Scan for the cell matching the given text and deliver its [x, y] coordinate at center. 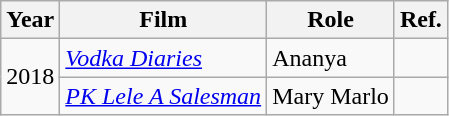
Ananya [331, 58]
Role [331, 20]
2018 [30, 77]
PK Lele A Salesman [164, 96]
Vodka Diaries [164, 58]
Ref. [420, 20]
Mary Marlo [331, 96]
Year [30, 20]
Film [164, 20]
